Return the (x, y) coordinate for the center point of the cell that contains the specified text.  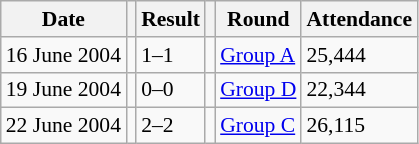
16 June 2004 (64, 55)
Group D (258, 90)
22 June 2004 (64, 126)
Date (64, 19)
Group C (258, 126)
25,444 (359, 55)
19 June 2004 (64, 90)
Attendance (359, 19)
Round (258, 19)
Group A (258, 55)
22,344 (359, 90)
2–2 (170, 126)
26,115 (359, 126)
Result (170, 19)
0–0 (170, 90)
1–1 (170, 55)
